Output the (X, Y) coordinate of the center of the cell containing the given text.  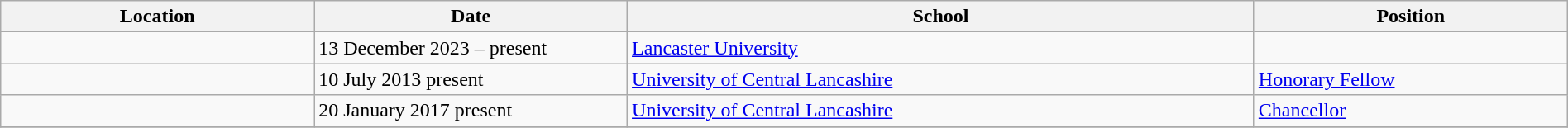
13 December 2023 – present (471, 48)
Lancaster University (941, 48)
10 July 2013 present (471, 79)
Date (471, 17)
Honorary Fellow (1411, 79)
Location (157, 17)
Chancellor (1411, 111)
20 January 2017 present (471, 111)
School (941, 17)
Position (1411, 17)
